Find where the given text appears and provide that cell's center as [X, Y] coordinate. 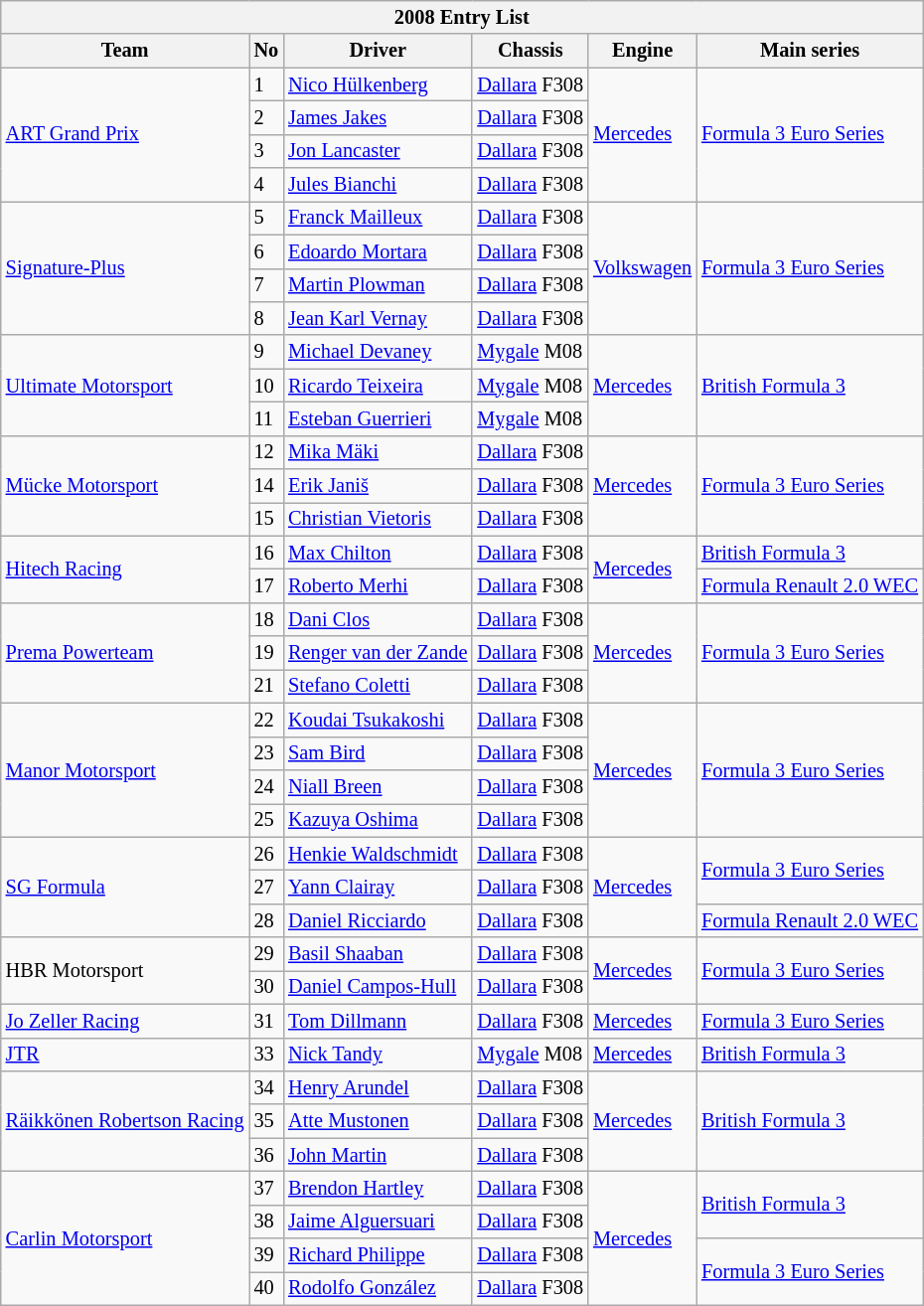
Dani Clos [378, 619]
No [266, 51]
39 [266, 1255]
21 [266, 686]
16 [266, 553]
Atte Mustonen [378, 1121]
HBR Motorsport [125, 970]
Räikkönen Robertson Racing [125, 1121]
Daniel Ricciardo [378, 920]
3 [266, 151]
Franck Mailleux [378, 218]
Jon Lancaster [378, 151]
Jean Karl Vernay [378, 318]
2008 Entry List [462, 17]
JTR [125, 1055]
Yann Clairay [378, 887]
26 [266, 854]
23 [266, 753]
Prema Powerteam [125, 652]
29 [266, 954]
Henry Arundel [378, 1087]
Ultimate Motorsport [125, 386]
22 [266, 720]
37 [266, 1188]
31 [266, 1021]
Niall Breen [378, 786]
Basil Shaaban [378, 954]
Tom Dillmann [378, 1021]
Esteban Guerrieri [378, 418]
27 [266, 887]
36 [266, 1155]
15 [266, 519]
Driver [378, 51]
40 [266, 1288]
Rodolfo González [378, 1288]
24 [266, 786]
25 [266, 820]
Renger van der Zande [378, 653]
7 [266, 285]
19 [266, 653]
30 [266, 987]
Jules Bianchi [378, 185]
Sam Bird [378, 753]
Kazuya Oshima [378, 820]
John Martin [378, 1155]
SG Formula [125, 887]
Nico Hülkenberg [378, 84]
Jaime Alguersuari [378, 1222]
Mika Mäki [378, 452]
11 [266, 418]
Jo Zeller Racing [125, 1021]
8 [266, 318]
Roberto Merhi [378, 585]
17 [266, 585]
Koudai Tsukakoshi [378, 720]
Henkie Waldschmidt [378, 854]
James Jakes [378, 117]
Chassis [531, 51]
Stefano Coletti [378, 686]
10 [266, 386]
38 [266, 1222]
ART Grand Prix [125, 135]
Signature-Plus [125, 268]
18 [266, 619]
Erik Janiš [378, 486]
34 [266, 1087]
28 [266, 920]
Ricardo Teixeira [378, 386]
5 [266, 218]
Main series [810, 51]
6 [266, 251]
Carlin Motorsport [125, 1238]
Brendon Hartley [378, 1188]
Christian Vietoris [378, 519]
4 [266, 185]
Richard Philippe [378, 1255]
12 [266, 452]
Max Chilton [378, 553]
Daniel Campos-Hull [378, 987]
Mücke Motorsport [125, 485]
Michael Devaney [378, 352]
33 [266, 1055]
Hitech Racing [125, 569]
Volkswagen [642, 268]
Manor Motorsport [125, 769]
9 [266, 352]
Edoardo Mortara [378, 251]
Nick Tandy [378, 1055]
35 [266, 1121]
Engine [642, 51]
2 [266, 117]
14 [266, 486]
1 [266, 84]
Martin Plowman [378, 285]
Team [125, 51]
